Search for the cell housing the specified text and yield its (X, Y) center coordinate. 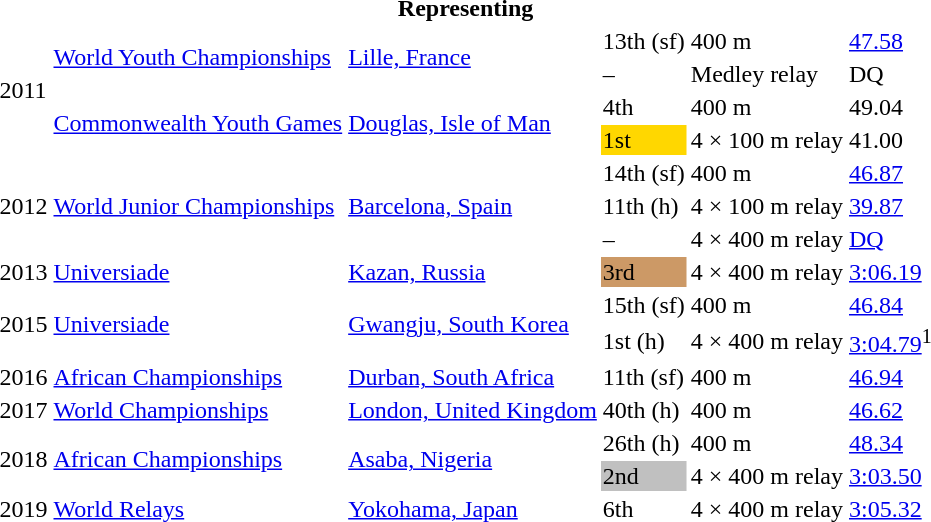
15th (sf) (644, 305)
Asaba, Nigeria (473, 460)
World Championships (198, 410)
Commonwealth Youth Games (198, 124)
Medley relay (766, 74)
13th (sf) (644, 41)
Barcelona, Spain (473, 206)
Durban, South Africa (473, 377)
Gwangju, South Korea (473, 324)
11th (h) (644, 206)
Lille, France (473, 58)
1st (h) (644, 341)
4th (644, 107)
Kazan, Russia (473, 272)
14th (sf) (644, 173)
Douglas, Isle of Man (473, 124)
26th (h) (644, 443)
11th (sf) (644, 377)
London, United Kingdom (473, 410)
World Youth Championships (198, 58)
World Junior Championships (198, 206)
2nd (644, 476)
3rd (644, 272)
1st (644, 140)
40th (h) (644, 410)
